Search for the cell housing the specified text and yield its (x, y) center coordinate. 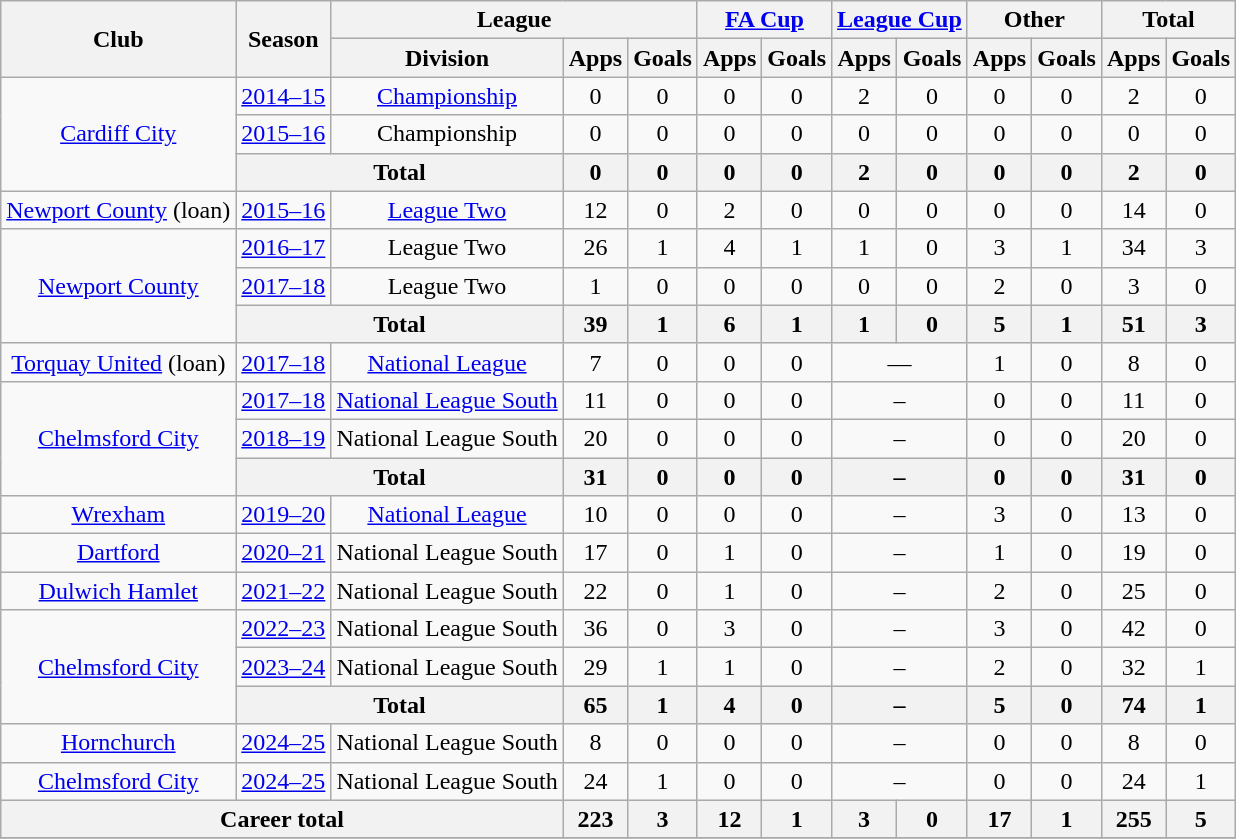
Newport County (loan) (118, 210)
Career total (282, 819)
14 (1133, 210)
223 (595, 819)
2019–20 (284, 515)
League Cup (900, 20)
Dartford (118, 553)
2018–19 (284, 438)
65 (595, 705)
25 (1133, 591)
36 (595, 629)
22 (595, 591)
19 (1133, 553)
Season (284, 39)
74 (1133, 705)
34 (1133, 248)
Torquay United (loan) (118, 362)
255 (1133, 819)
Newport County (118, 286)
2016–17 (284, 248)
39 (595, 324)
2014–15 (284, 96)
42 (1133, 629)
10 (595, 515)
2020–21 (284, 553)
2022–23 (284, 629)
Division (447, 58)
Other (1034, 20)
26 (595, 248)
2023–24 (284, 667)
Cardiff City (118, 134)
Wrexham (118, 515)
Club (118, 39)
51 (1133, 324)
FA Cup (764, 20)
— (900, 362)
Dulwich Hamlet (118, 591)
7 (595, 362)
32 (1133, 667)
29 (595, 667)
League (514, 20)
2021–22 (284, 591)
6 (729, 324)
Hornchurch (118, 743)
13 (1133, 515)
